Find where the given text appears and provide that cell's center as [x, y] coordinate. 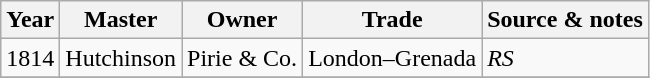
Trade [392, 20]
Year [30, 20]
Source & notes [566, 20]
RS [566, 58]
Owner [242, 20]
Hutchinson [121, 58]
Master [121, 20]
1814 [30, 58]
London–Grenada [392, 58]
Pirie & Co. [242, 58]
